Find where the given text appears and provide that cell's center as (x, y) coordinate. 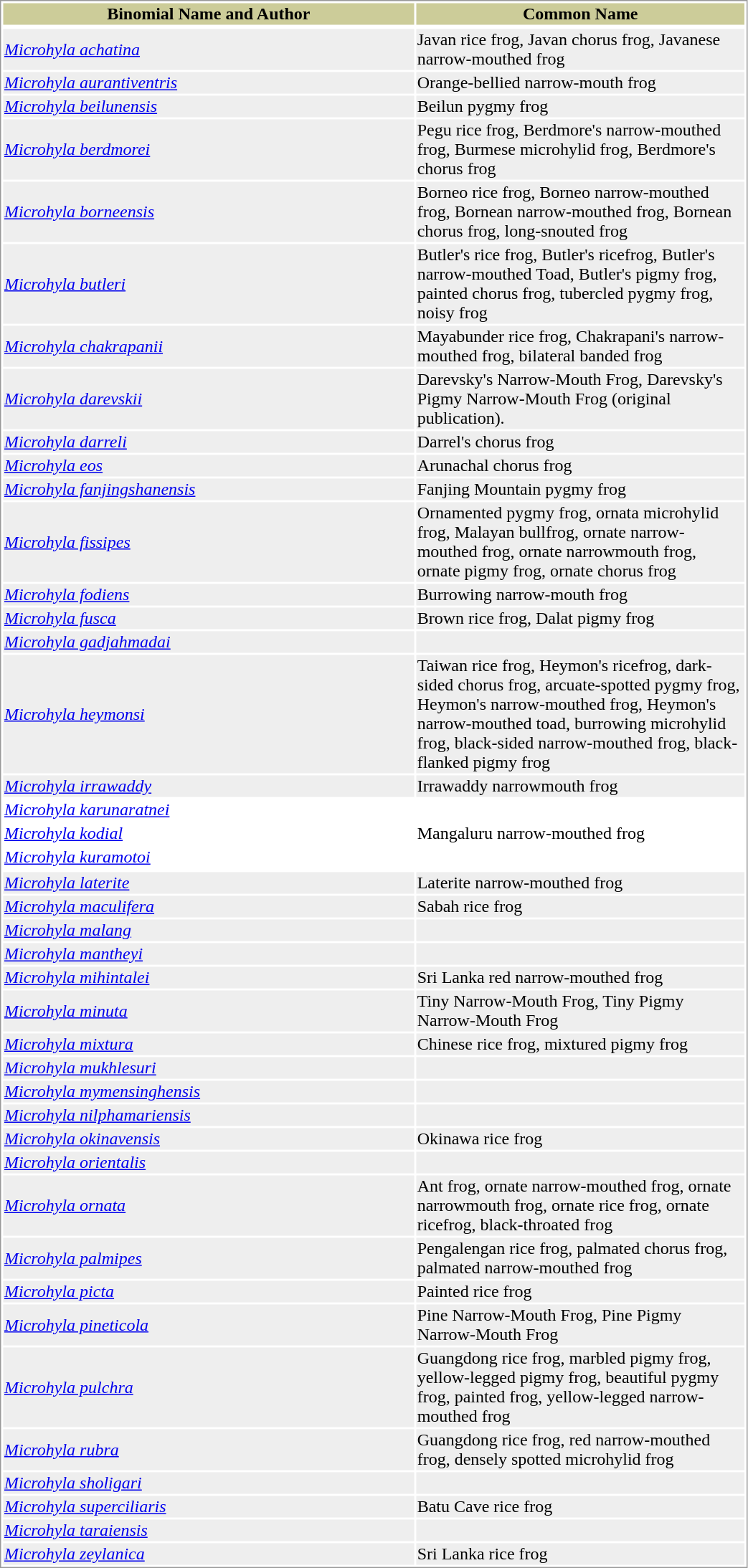
Microhyla mantheyi (208, 954)
Microhyla darevskii (208, 399)
Microhyla nilphamariensis (208, 1115)
Chinese rice frog, mixtured pigmy frog (580, 1045)
Batu Cave rice frog (580, 1506)
Microhyla irrawaddy (208, 787)
Pegu rice frog, Berdmore's narrow-mouthed frog, Burmese microhylid frog, Berdmore's chorus frog (580, 149)
Microhyla gadjahmadai (208, 642)
Okinawa rice frog (580, 1139)
Microhyla pulchra (208, 1388)
Microhyla beilunensis (208, 107)
Microhyla fissipes (208, 542)
Microhyla karunaratnei (208, 809)
Microhyla orientalis (208, 1162)
Microhyla aurantiventris (208, 82)
Sabah rice frog (580, 907)
Fanjing Mountain pygmy frog (580, 490)
Common Name (580, 14)
Microhyla palmipes (208, 1258)
Darevsky's Narrow-Mouth Frog, Darevsky's Pigmy Narrow-Mouth Frog (original publication). (580, 399)
Borneo rice frog, Borneo narrow-mouthed frog, Bornean narrow-mouthed frog, Bornean chorus frog, long-snouted frog (580, 212)
Microhyla berdmorei (208, 149)
Pine Narrow-Mouth Frog, Pine Pigmy Narrow-Mouth Frog (580, 1325)
Microhyla maculifera (208, 907)
Microhyla superciliaris (208, 1506)
Microhyla rubra (208, 1450)
Microhyla fodiens (208, 594)
Binomial Name and Author (208, 14)
Microhyla pineticola (208, 1325)
Microhyla butleri (208, 284)
Microhyla zeylanica (208, 1554)
Javan rice frog, Javan chorus frog, Javanese narrow-mouthed frog (580, 49)
Microhyla mymensinghensis (208, 1092)
Microhyla fusca (208, 619)
Butler's rice frog, Butler's ricefrog, Butler's narrow-mouthed Toad, Butler's pigmy frog, painted chorus frog, tubercled pygmy frog, noisy frog (580, 284)
Microhyla darreli (208, 442)
Orange-bellied narrow-mouth frog (580, 82)
Microhyla kodial (208, 834)
Microhyla okinavensis (208, 1139)
Microhyla taraiensis (208, 1531)
Sri Lanka red narrow-mouthed frog (580, 977)
Microhyla chakrapanii (208, 346)
Guangdong rice frog, red narrow-mouthed frog, densely spotted microhylid frog (580, 1450)
Sri Lanka rice frog (580, 1554)
Microhyla picta (208, 1291)
Microhyla kuramotoi (208, 857)
Ant frog, ornate narrow-mouthed frog, ornate narrowmouth frog, ornate rice frog, ornate ricefrog, black-throated frog (580, 1206)
Microhyla ornata (208, 1206)
Guangdong rice frog, marbled pigmy frog, yellow-legged pigmy frog, beautiful pygmy frog, painted frog, yellow-legged narrow-mouthed frog (580, 1388)
Arunachal chorus frog (580, 465)
Beilun pygmy frog (580, 107)
Microhyla sholigari (208, 1483)
Brown rice frog, Dalat pigmy frog (580, 619)
Burrowing narrow-mouth frog (580, 594)
Microhyla malang (208, 930)
Microhyla mukhlesuri (208, 1068)
Tiny Narrow-Mouth Frog, Tiny Pigmy Narrow-Mouth Frog (580, 1011)
Microhyla eos (208, 465)
Mayabunder rice frog, Chakrapani's narrow-mouthed frog, bilateral banded frog (580, 346)
Microhyla borneensis (208, 212)
Laterite narrow-mouthed frog (580, 883)
Microhyla laterite (208, 883)
Painted rice frog (580, 1291)
Mangaluru narrow-mouthed frog (580, 834)
Irrawaddy narrowmouth frog (580, 787)
Microhyla minuta (208, 1011)
Microhyla mixtura (208, 1045)
Microhyla achatina (208, 49)
Pengalengan rice frog, palmated chorus frog, palmated narrow-mouthed frog (580, 1258)
Microhyla fanjingshanensis (208, 490)
Microhyla heymonsi (208, 714)
Darrel's chorus frog (580, 442)
Microhyla mihintalei (208, 977)
